Scan for the cell matching the given text and deliver its [X, Y] coordinate at center. 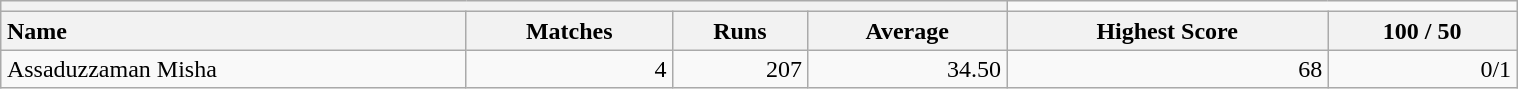
207 [740, 69]
0/1 [1422, 69]
Average [908, 31]
34.50 [908, 69]
Matches [569, 31]
100 / 50 [1422, 31]
Highest Score [1168, 31]
68 [1168, 69]
4 [569, 69]
Assaduzzaman Misha [234, 69]
Name [234, 31]
Runs [740, 31]
